Scan for the cell matching the given text and deliver its [x, y] coordinate at center. 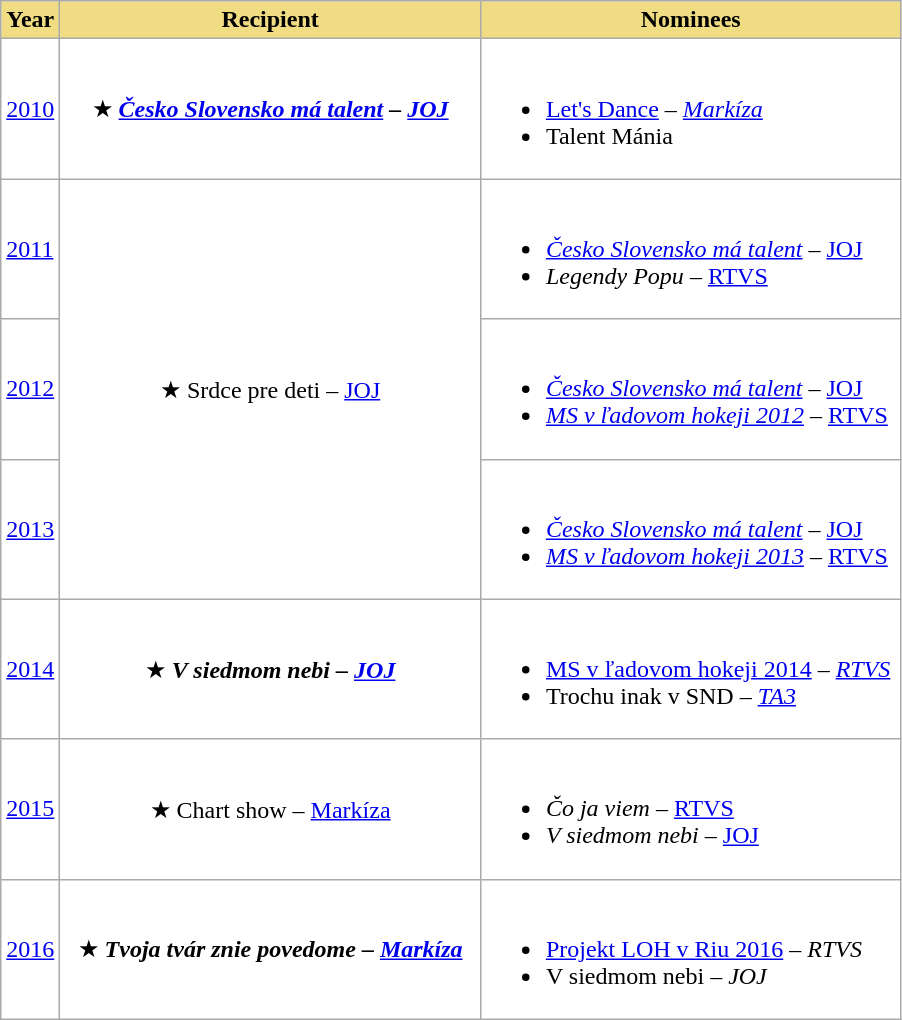
2012 [30, 389]
Nominees [690, 20]
★ Srdce pre deti – JOJ [270, 389]
2014 [30, 669]
Projekt LOH v Riu 2016 – RTVSV siedmom nebi – JOJ [690, 949]
Česko Slovensko má talent – JOJLegendy Popu – RTVS [690, 249]
2010 [30, 109]
★ Česko Slovensko má talent – JOJ [270, 109]
★ Chart show – Markíza [270, 809]
★ Tvoja tvár znie povedome – Markíza [270, 949]
2015 [30, 809]
MS v ľadovom hokeji 2014 – RTVSTrochu inak v SND – TA3 [690, 669]
Year [30, 20]
2013 [30, 529]
Česko Slovensko má talent – JOJMS v ľadovom hokeji 2013 – RTVS [690, 529]
★ V siedmom nebi – JOJ [270, 669]
Čo ja viem – RTVSV siedmom nebi – JOJ [690, 809]
Recipient [270, 20]
Česko Slovensko má talent – JOJMS v ľadovom hokeji 2012 – RTVS [690, 389]
2016 [30, 949]
Let's Dance – MarkízaTalent Mánia [690, 109]
2011 [30, 249]
